Locate the cell with the specified text and output its [X, Y] center coordinate. 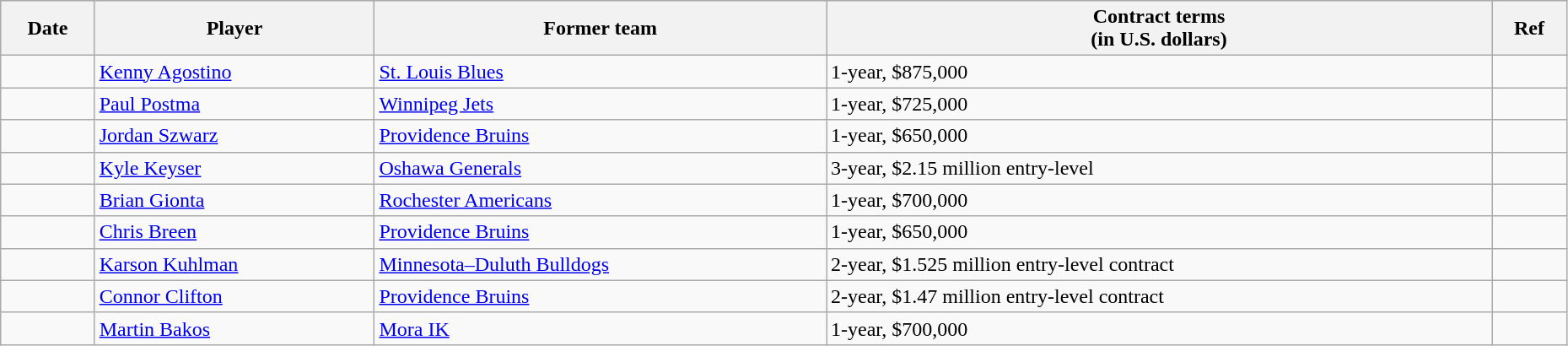
1-year, $725,000 [1159, 104]
Oshawa Generals [601, 168]
2-year, $1.47 million entry-level contract [1159, 296]
Chris Breen [234, 232]
Contract terms(in U.S. dollars) [1159, 29]
Player [234, 29]
Karson Kuhlman [234, 264]
1-year, $875,000 [1159, 72]
Kyle Keyser [234, 168]
Jordan Szwarz [234, 136]
Martin Bakos [234, 328]
Paul Postma [234, 104]
Former team [601, 29]
Rochester Americans [601, 200]
Mora IK [601, 328]
Connor Clifton [234, 296]
Ref [1528, 29]
3-year, $2.15 million entry-level [1159, 168]
Date [47, 29]
2-year, $1.525 million entry-level contract [1159, 264]
Winnipeg Jets [601, 104]
Minnesota–Duluth Bulldogs [601, 264]
St. Louis Blues [601, 72]
Kenny Agostino [234, 72]
Brian Gionta [234, 200]
